Output the [X, Y] coordinate of the center of the cell containing the given text.  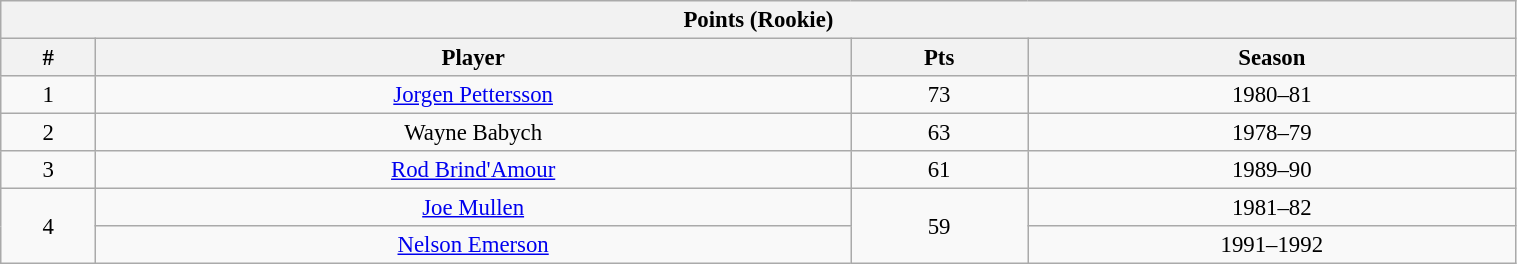
73 [940, 95]
Jorgen Pettersson [474, 95]
Season [1272, 58]
Rod Brind'Amour [474, 170]
Points (Rookie) [758, 20]
1991–1992 [1272, 245]
# [48, 58]
Pts [940, 58]
Nelson Emerson [474, 245]
4 [48, 226]
1 [48, 95]
2 [48, 133]
3 [48, 170]
61 [940, 170]
1980–81 [1272, 95]
Player [474, 58]
1981–82 [1272, 208]
1989–90 [1272, 170]
Joe Mullen [474, 208]
59 [940, 226]
Wayne Babych [474, 133]
63 [940, 133]
1978–79 [1272, 133]
